Scan for the cell matching the given text and deliver its (x, y) coordinate at center. 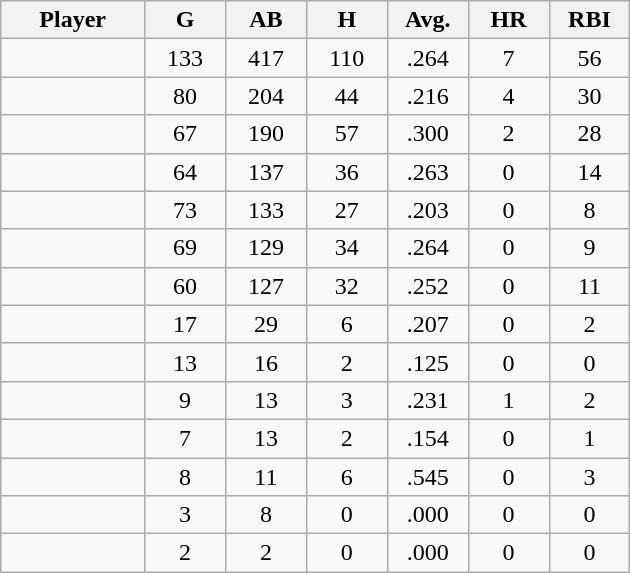
44 (346, 96)
Player (73, 20)
.125 (428, 362)
.300 (428, 134)
60 (186, 286)
137 (266, 172)
.545 (428, 477)
27 (346, 210)
80 (186, 96)
30 (590, 96)
110 (346, 58)
129 (266, 248)
32 (346, 286)
127 (266, 286)
RBI (590, 20)
36 (346, 172)
4 (508, 96)
56 (590, 58)
.231 (428, 400)
.203 (428, 210)
16 (266, 362)
69 (186, 248)
417 (266, 58)
57 (346, 134)
204 (266, 96)
17 (186, 324)
.216 (428, 96)
.252 (428, 286)
29 (266, 324)
HR (508, 20)
28 (590, 134)
14 (590, 172)
34 (346, 248)
.154 (428, 438)
190 (266, 134)
G (186, 20)
H (346, 20)
Avg. (428, 20)
73 (186, 210)
.207 (428, 324)
64 (186, 172)
.263 (428, 172)
67 (186, 134)
AB (266, 20)
